Find where the given text appears and provide that cell's center as [x, y] coordinate. 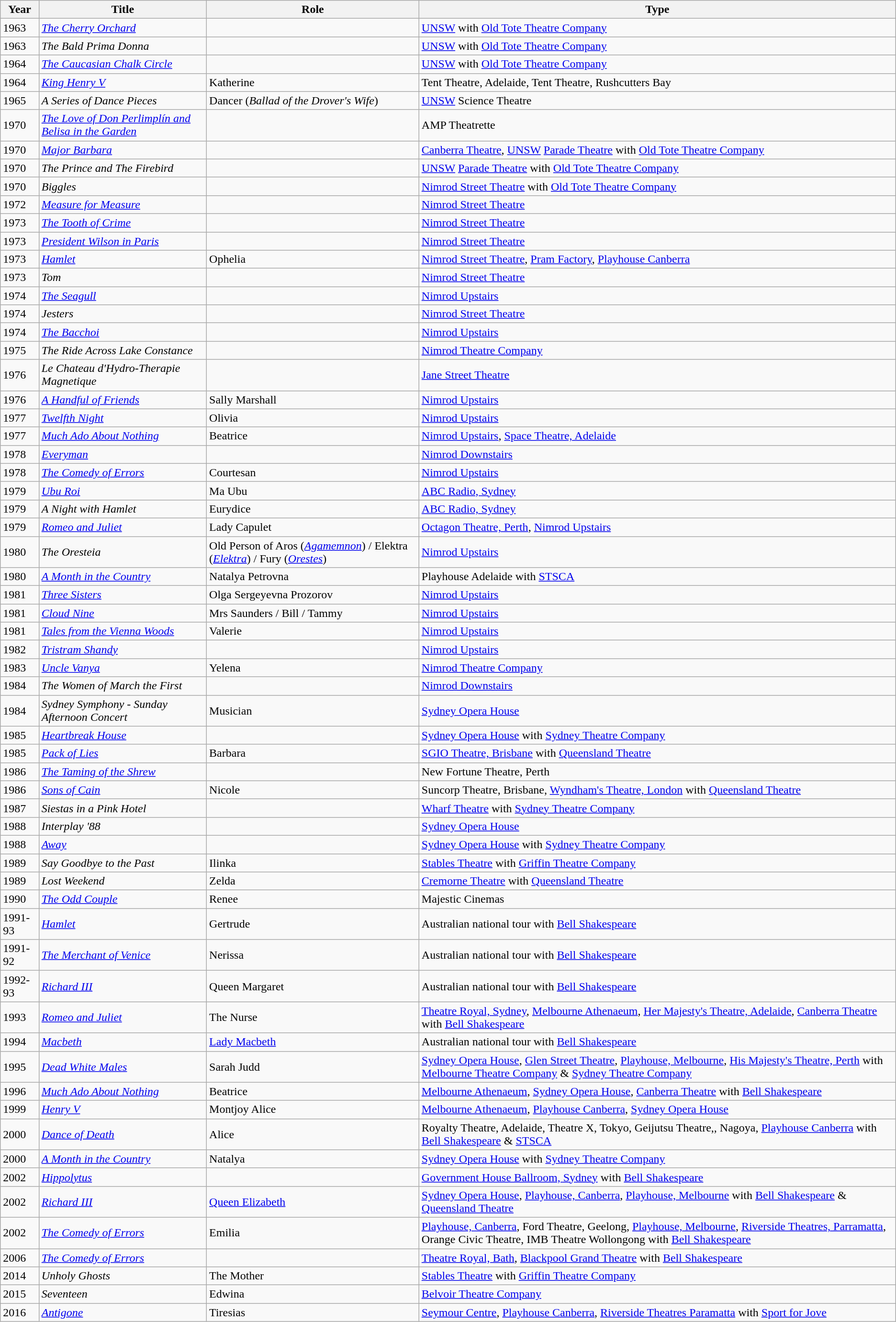
Melbourne Athenaeum, Playhouse Canberra, Sydney Opera House [657, 1109]
1993 [20, 1018]
Ubu Roi [123, 491]
1975 [20, 350]
A Handful of Friends [123, 400]
Type [657, 10]
Olivia [313, 418]
UNSW Parade Theatre with Old Tote Theatre Company [657, 168]
The Tooth of Crime [123, 223]
The Taming of the Shrew [123, 772]
Sydney Opera House, Playhouse, Canberra, Playhouse, Melbourne with Bell Shakespeare & Queensland Theatre [657, 1201]
2006 [20, 1257]
Suncorp Theatre, Brisbane, Wyndham's Theatre, London with Queensland Theatre [657, 790]
Uncle Vanya [123, 668]
Pack of Lies [123, 753]
The Prince and The Firebird [123, 168]
Tiresias [313, 1312]
The Cherry Orchard [123, 28]
UNSW Science Theatre [657, 101]
Musician [313, 710]
Title [123, 10]
Dancer (Ballad of the Drover's Wife) [313, 101]
The Nurse [313, 1018]
Ophelia [313, 259]
Siestas in a Pink Hotel [123, 808]
Biggles [123, 186]
Nimrod Upstairs, Space Theatre, Adelaide [657, 436]
Katherine [313, 82]
Barbara [313, 753]
Henry V [123, 1109]
Ma Ubu [313, 491]
Natalya [313, 1159]
Melbourne Athenaeum, Sydney Opera House, Canberra Theatre with Bell Shakespeare [657, 1091]
AMP Theatrette [657, 125]
Three Sisters [123, 595]
Theatre Royal, Sydney, Melbourne Athenaeum, Her Majesty's Theatre, Adelaide, Canberra Theatre with Bell Shakespeare [657, 1018]
1999 [20, 1109]
Mrs Saunders / Bill / Tammy [313, 613]
1982 [20, 650]
Theatre Royal, Bath, Blackpool Grand Theatre with Bell Shakespeare [657, 1257]
A Series of Dance Pieces [123, 101]
Montjoy Alice [313, 1109]
Gertrude [313, 924]
Eurydice [313, 509]
Nimrod Street Theatre, Pram Factory, Playhouse Canberra [657, 259]
Everyman [123, 454]
Queen Elizabeth [313, 1201]
Tent Theatre, Adelaide, Tent Theatre, Rushcutters Bay [657, 82]
Octagon Theatre, Perth, Nimrod Upstairs [657, 527]
Nerissa [313, 955]
The Love of Don Perlimplín and Belisa in the Garden [123, 125]
1990 [20, 899]
Unholy Ghosts [123, 1276]
Playhouse Adelaide with STSCA [657, 577]
King Henry V [123, 82]
Seymour Centre, Playhouse Canberra, Riverside Theatres Paramatta with Sport for Jove [657, 1312]
2014 [20, 1276]
New Fortune Theatre, Perth [657, 772]
1996 [20, 1091]
Queen Margaret [313, 986]
Edwina [313, 1294]
1991-93 [20, 924]
Emilia [313, 1233]
Heartbreak House [123, 735]
The Women of March the First [123, 686]
Tales from the Vienna Woods [123, 631]
Tom [123, 278]
Measure for Measure [123, 204]
2015 [20, 1294]
Nimrod Street Theatre with Old Tote Theatre Company [657, 186]
Year [20, 10]
1991-92 [20, 955]
The Seagull [123, 296]
1995 [20, 1066]
The Odd Couple [123, 899]
1965 [20, 101]
Lady Capulet [313, 527]
1992-93 [20, 986]
Majestic Cinemas [657, 899]
Le Chateau d'Hydro-Therapie Magnetique [123, 375]
Away [123, 844]
Interplay '88 [123, 826]
Macbeth [123, 1042]
Dance of Death [123, 1134]
Natalya Petrovna [313, 577]
Sarah Judd [313, 1066]
Valerie [313, 631]
Jane Street Theatre [657, 375]
Renee [313, 899]
Courtesan [313, 472]
Sydney Opera House, Glen Street Theatre, Playhouse, Melbourne, His Majesty's Theatre, Perth with Melbourne Theatre Company & Sydney Theatre Company [657, 1066]
The Bald Prima Donna [123, 46]
1994 [20, 1042]
1983 [20, 668]
Dead White Males [123, 1066]
Major Barbara [123, 150]
Twelfth Night [123, 418]
Alice [313, 1134]
Nicole [313, 790]
Wharf Theatre with Sydney Theatre Company [657, 808]
Olga Sergeyevna Prozorov [313, 595]
1972 [20, 204]
Canberra Theatre, UNSW Parade Theatre with Old Tote Theatre Company [657, 150]
Hippolytus [123, 1177]
Jesters [123, 314]
Antigone [123, 1312]
Belvoir Theatre Company [657, 1294]
Cremorne Theatre with Queensland Theatre [657, 881]
Old Person of Aros (Agamemnon) / Elektra (Elektra) / Fury (Orestes) [313, 551]
Seventeen [123, 1294]
Lady Macbeth [313, 1042]
Role [313, 10]
Sally Marshall [313, 400]
Zelda [313, 881]
Sydney Symphony - Sunday Afternoon Concert [123, 710]
The Ride Across Lake Constance [123, 350]
President Wilson in Paris [123, 241]
Tristram Shandy [123, 650]
SGIO Theatre, Brisbane with Queensland Theatre [657, 753]
Yelena [313, 668]
Royalty Theatre, Adelaide, Theatre X, Tokyo, Geijutsu Theatre,, Nagoya, Playhouse Canberra with Bell Shakespeare & STSCA [657, 1134]
1987 [20, 808]
The Bacchoi [123, 332]
The Merchant of Venice [123, 955]
Cloud Nine [123, 613]
The Mother [313, 1276]
Government House Ballroom, Sydney with Bell Shakespeare [657, 1177]
Say Goodbye to the Past [123, 863]
The Oresteia [123, 551]
Lost Weekend [123, 881]
2016 [20, 1312]
Sons of Cain [123, 790]
Ilinka [313, 863]
A Night with Hamlet [123, 509]
The Caucasian Chalk Circle [123, 64]
